From the cell containing the given text, extract its center point as [X, Y] coordinate. 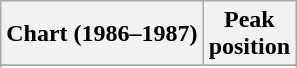
Chart (1986–1987) [102, 34]
Peakposition [249, 34]
